Return the (X, Y) coordinate for the center point of the cell that contains the specified text.  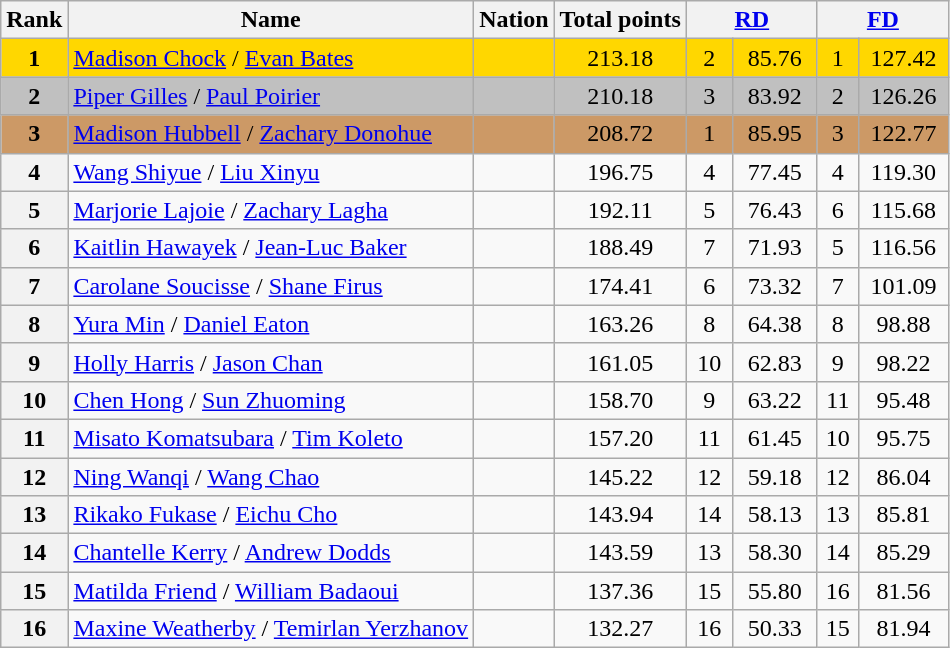
Misato Komatsubara / Tim Koleto (271, 438)
85.29 (903, 553)
145.22 (620, 477)
50.33 (774, 629)
76.43 (774, 210)
Ning Wanqi / Wang Chao (271, 477)
95.75 (903, 438)
143.94 (620, 515)
85.76 (774, 58)
Rank (34, 20)
137.36 (620, 591)
188.49 (620, 248)
Rikako Fukase / Eichu Cho (271, 515)
77.45 (774, 172)
132.27 (620, 629)
Matilda Friend / William Badaoui (271, 591)
192.11 (620, 210)
174.41 (620, 286)
Yura Min / Daniel Eaton (271, 324)
98.88 (903, 324)
Holly Harris / Jason Chan (271, 362)
58.13 (774, 515)
98.22 (903, 362)
95.48 (903, 400)
158.70 (620, 400)
126.26 (903, 96)
Nation (514, 20)
64.38 (774, 324)
85.95 (774, 134)
163.26 (620, 324)
Chantelle Kerry / Andrew Dodds (271, 553)
208.72 (620, 134)
FD (882, 20)
Marjorie Lajoie / Zachary Lagha (271, 210)
58.30 (774, 553)
115.68 (903, 210)
Carolane Soucisse / Shane Firus (271, 286)
85.81 (903, 515)
Total points (620, 20)
61.45 (774, 438)
55.80 (774, 591)
210.18 (620, 96)
116.56 (903, 248)
73.32 (774, 286)
Madison Hubbell / Zachary Donohue (271, 134)
119.30 (903, 172)
Name (271, 20)
213.18 (620, 58)
59.18 (774, 477)
81.94 (903, 629)
127.42 (903, 58)
Madison Chock / Evan Bates (271, 58)
Piper Gilles / Paul Poirier (271, 96)
71.93 (774, 248)
157.20 (620, 438)
63.22 (774, 400)
83.92 (774, 96)
101.09 (903, 286)
161.05 (620, 362)
Chen Hong / Sun Zhuoming (271, 400)
196.75 (620, 172)
Maxine Weatherby / Temirlan Yerzhanov (271, 629)
Kaitlin Hawayek / Jean-Luc Baker (271, 248)
86.04 (903, 477)
143.59 (620, 553)
Wang Shiyue / Liu Xinyu (271, 172)
RD (752, 20)
62.83 (774, 362)
81.56 (903, 591)
122.77 (903, 134)
